Return [X, Y] of the center of cell containing provided text 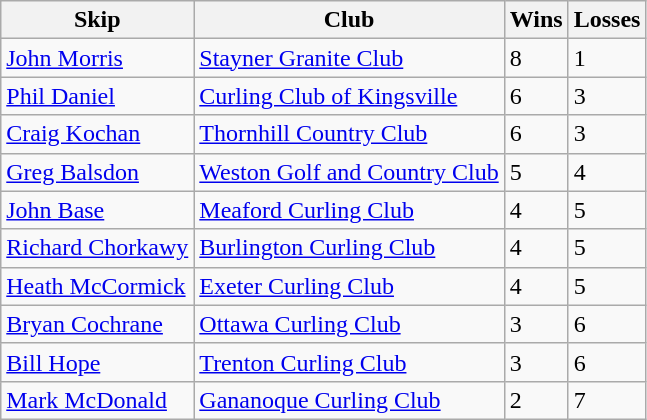
Curling Club of Kingsville [349, 96]
John Morris [98, 58]
Phil Daniel [98, 96]
Thornhill Country Club [349, 134]
Ottawa Curling Club [349, 324]
Burlington Curling Club [349, 248]
Stayner Granite Club [349, 58]
Craig Kochan [98, 134]
Weston Golf and Country Club [349, 172]
Skip [98, 20]
Bill Hope [98, 362]
Meaford Curling Club [349, 210]
Trenton Curling Club [349, 362]
Richard Chorkawy [98, 248]
Wins [536, 20]
Club [349, 20]
John Base [98, 210]
7 [607, 400]
Gananoque Curling Club [349, 400]
Losses [607, 20]
1 [607, 58]
Bryan Cochrane [98, 324]
Exeter Curling Club [349, 286]
Mark McDonald [98, 400]
2 [536, 400]
Greg Balsdon [98, 172]
8 [536, 58]
Heath McCormick [98, 286]
